Output the (x, y) coordinate of the center of the cell containing the given text.  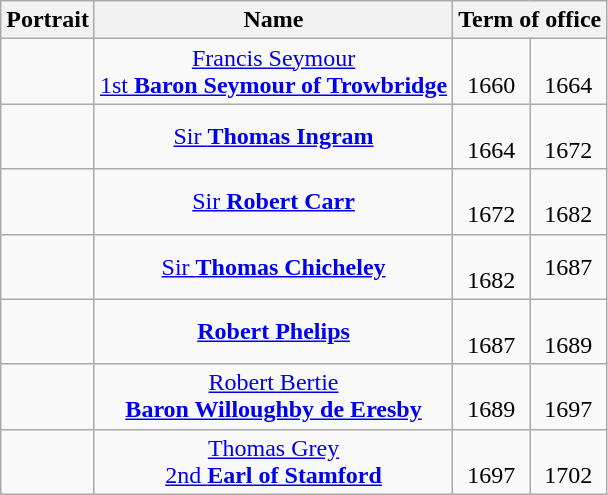
1702 (568, 462)
Thomas Grey2nd Earl of Stamford (273, 462)
1660 (492, 72)
Robert BertieBaron Willoughby de Eresby (273, 396)
Sir Thomas Ingram (273, 136)
Portrait (48, 20)
Sir Thomas Chicheley (273, 266)
Robert Phelips (273, 332)
Francis Seymour1st Baron Seymour of Trowbridge (273, 72)
Sir Robert Carr (273, 202)
Term of office (530, 20)
Name (273, 20)
